Find where the given text appears and provide that cell's center as [x, y] coordinate. 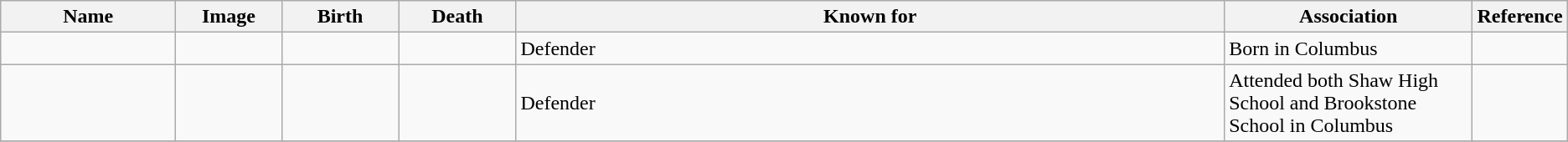
Death [457, 17]
Image [230, 17]
Born in Columbus [1349, 48]
Attended both Shaw High School and Brookstone School in Columbus [1349, 103]
Reference [1519, 17]
Birth [340, 17]
Known for [870, 17]
Association [1349, 17]
Name [89, 17]
